Determine the (x, y) coordinate at the center of the cell enclosing the given text.  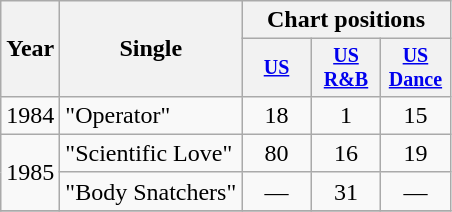
US (276, 68)
80 (276, 153)
"Body Snatchers" (151, 191)
1985 (30, 172)
16 (346, 153)
"Scientific Love" (151, 153)
Single (151, 49)
USDance (416, 68)
19 (416, 153)
USR&B (346, 68)
1 (346, 115)
15 (416, 115)
18 (276, 115)
Chart positions (346, 20)
31 (346, 191)
"Operator" (151, 115)
Year (30, 49)
1984 (30, 115)
